Detect which cell encompasses the target text, then output its [x, y] center coordinate. 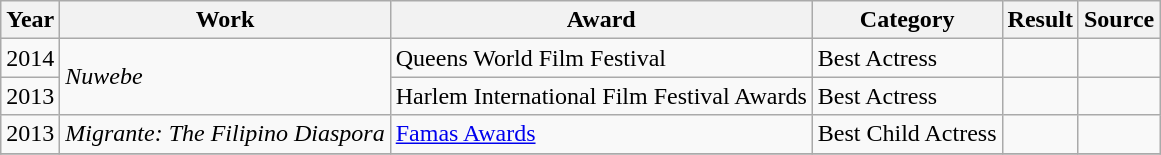
Queens World Film Festival [601, 58]
Migrante: The Filipino Diaspora [225, 134]
Result [1040, 20]
Work [225, 20]
Award [601, 20]
Best Child Actress [907, 134]
2014 [30, 58]
Famas Awards [601, 134]
Nuwebe [225, 77]
Harlem International Film Festival Awards [601, 96]
Year [30, 20]
Category [907, 20]
Source [1118, 20]
